Return (X, Y) of the center of cell containing provided text 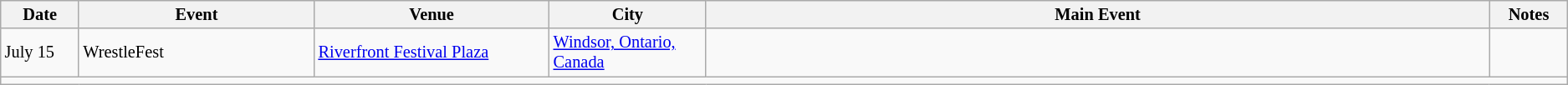
Venue (432, 14)
Notes (1529, 14)
Date (40, 14)
City (627, 14)
Windsor, Ontario, Canada (627, 52)
July 15 (40, 52)
Riverfront Festival Plaza (432, 52)
Event (196, 14)
Main Event (1097, 14)
WrestleFest (196, 52)
